For the text-containing cell, return its midpoint in [x, y] coordinate format. 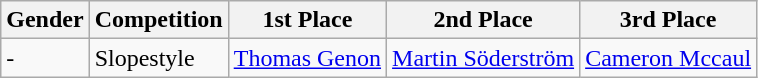
Cameron Mccaul [668, 58]
Competition [158, 20]
Slopestyle [158, 58]
Thomas Genon [307, 58]
1st Place [307, 20]
Gender [45, 20]
3rd Place [668, 20]
Martin Söderström [484, 58]
- [45, 58]
2nd Place [484, 20]
